Extract the [x, y] coordinate from the center of the cell holding the provided text.  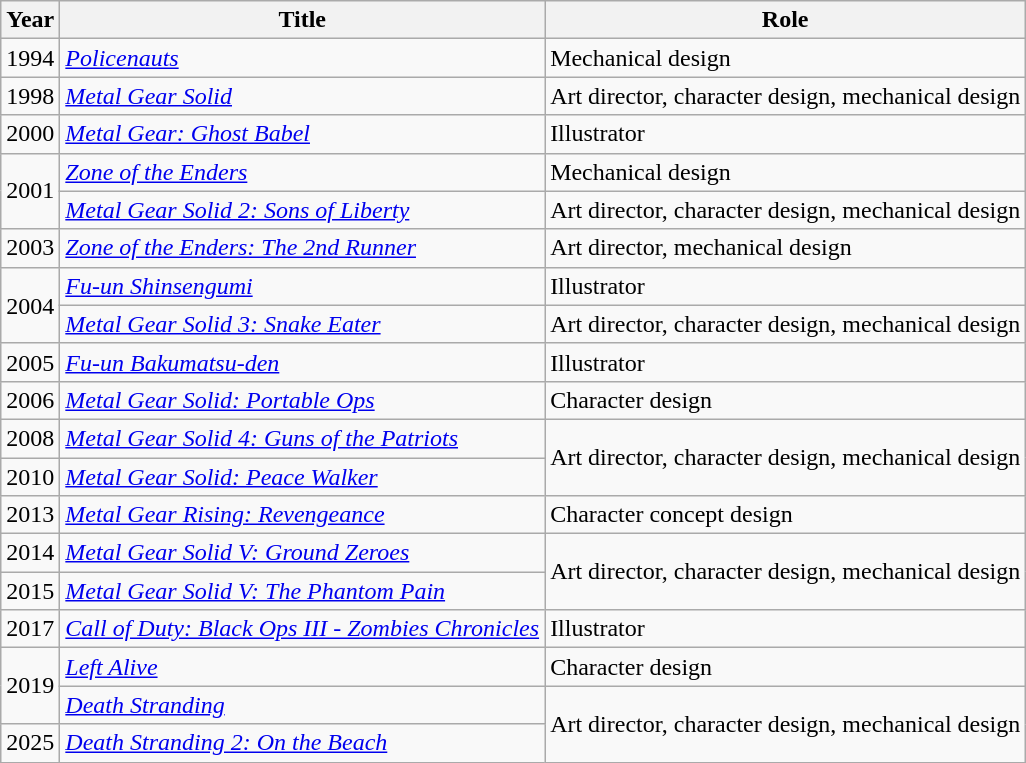
2001 [30, 191]
Zone of the Enders [302, 172]
Metal Gear Solid: Peace Walker [302, 477]
Character concept design [786, 515]
1994 [30, 58]
2013 [30, 515]
Metal Gear Solid 3: Snake Eater [302, 324]
Policenauts [302, 58]
2005 [30, 362]
2004 [30, 305]
1998 [30, 96]
Death Stranding 2: On the Beach [302, 743]
Metal Gear Solid 2: Sons of Liberty [302, 210]
Metal Gear: Ghost Babel [302, 134]
Death Stranding [302, 705]
2010 [30, 477]
Metal Gear Solid V: The Phantom Pain [302, 591]
Metal Gear Solid [302, 96]
Call of Duty: Black Ops III - Zombies Chronicles [302, 629]
Fu-un Shinsengumi [302, 286]
Metal Gear Rising: Revengeance [302, 515]
Metal Gear Solid 4: Guns of the Patriots [302, 438]
Role [786, 20]
2017 [30, 629]
Metal Gear Solid V: Ground Zeroes [302, 553]
2003 [30, 248]
2014 [30, 553]
Metal Gear Solid: Portable Ops [302, 400]
Title [302, 20]
Year [30, 20]
Art director, mechanical design [786, 248]
2019 [30, 686]
Fu-un Bakumatsu-den [302, 362]
2008 [30, 438]
2000 [30, 134]
Left Alive [302, 667]
2015 [30, 591]
2006 [30, 400]
2025 [30, 743]
Zone of the Enders: The 2nd Runner [302, 248]
